Return the [x, y] coordinate for the center point of the cell that contains the specified text.  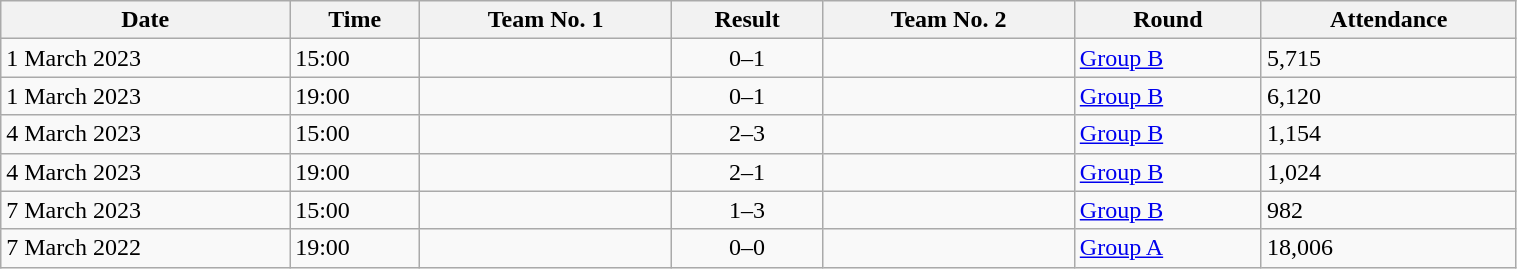
Attendance [1388, 20]
7 March 2023 [146, 210]
7 March 2022 [146, 248]
0–0 [746, 248]
Team No. 1 [546, 20]
2–3 [746, 134]
2–1 [746, 172]
5,715 [1388, 58]
Team No. 2 [948, 20]
6,120 [1388, 96]
1–3 [746, 210]
1,154 [1388, 134]
Group A [1168, 248]
1,024 [1388, 172]
982 [1388, 210]
Date [146, 20]
Round [1168, 20]
Time [355, 20]
Result [746, 20]
18,006 [1388, 248]
